Output the [x, y] coordinate of the center of the cell containing the given text.  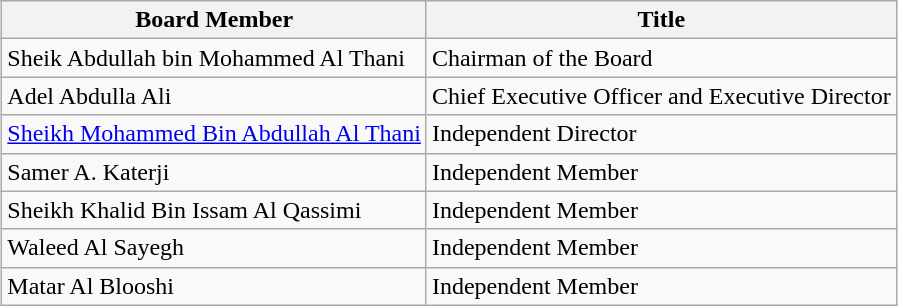
Waleed Al Sayegh [214, 248]
Adel Abdulla Ali [214, 96]
Chief Executive Officer and Executive Director [661, 96]
Sheikh Khalid Bin Issam Al Qassimi [214, 210]
Chairman of the Board [661, 58]
Samer A. Katerji [214, 172]
Board Member [214, 20]
Title [661, 20]
Sheikh Mohammed Bin Abdullah Al Thani [214, 134]
Matar Al Blooshi [214, 286]
Independent Director [661, 134]
Sheik Abdullah bin Mohammed Al Thani [214, 58]
